Locate the cell with the specified text and output its [x, y] center coordinate. 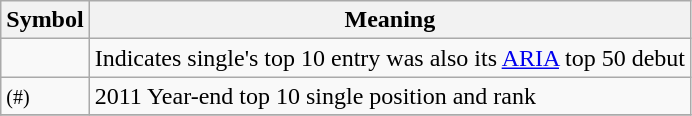
Symbol [45, 20]
(#) [45, 96]
Indicates single's top 10 entry was also its ARIA top 50 debut [390, 58]
2011 Year-end top 10 single position and rank [390, 96]
Meaning [390, 20]
